Find where the given text appears and provide that cell's center as (x, y) coordinate. 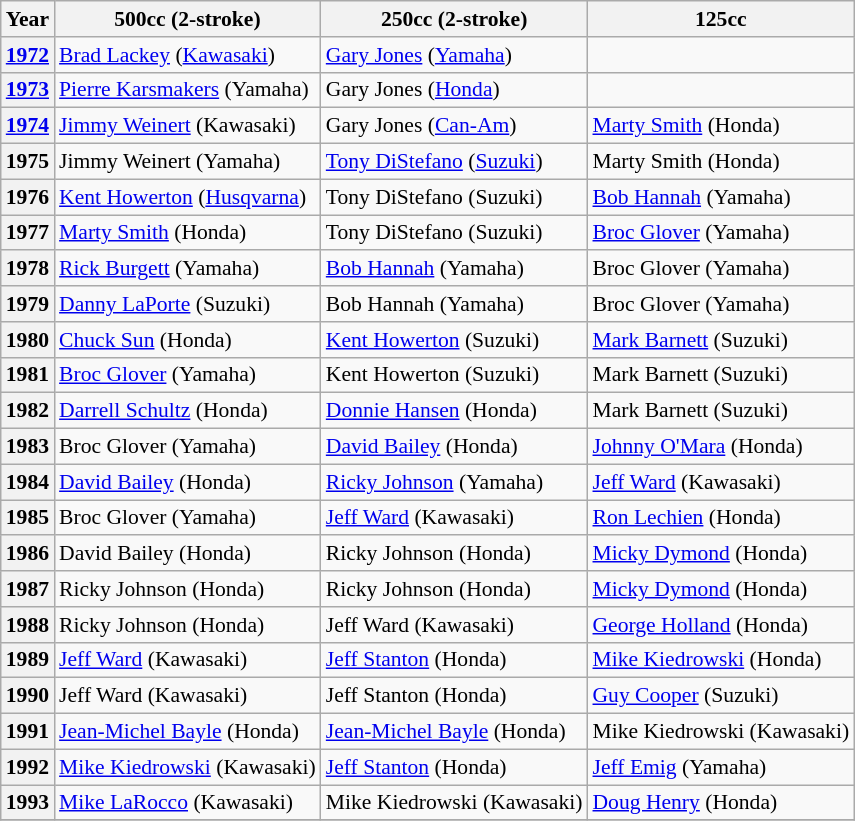
Kent Howerton (Husqvarna) (188, 197)
1989 (28, 660)
1988 (28, 625)
Mike Kiedrowski (Honda) (720, 660)
Jimmy Weinert (Yamaha) (188, 162)
Doug Henry (Honda) (720, 803)
1981 (28, 375)
Darrell Schultz (Honda) (188, 411)
Pierre Karsmakers (Yamaha) (188, 90)
Johnny O'Mara (Honda) (720, 447)
Gary Jones (Can-Am) (454, 126)
Brad Lackey (Kawasaki) (188, 55)
250cc (2-stroke) (454, 19)
Year (28, 19)
1973 (28, 90)
1979 (28, 304)
George Holland (Honda) (720, 625)
Gary Jones (Yamaha) (454, 55)
1978 (28, 269)
1991 (28, 732)
Gary Jones (Honda) (454, 90)
1986 (28, 554)
1974 (28, 126)
500cc (2-stroke) (188, 19)
1975 (28, 162)
125cc (720, 19)
Ron Lechien (Honda) (720, 518)
Danny LaPorte (Suzuki) (188, 304)
1977 (28, 233)
1972 (28, 55)
Donnie Hansen (Honda) (454, 411)
Ricky Johnson (Yamaha) (454, 482)
Jimmy Weinert (Kawasaki) (188, 126)
1983 (28, 447)
Mike LaRocco (Kawasaki) (188, 803)
1985 (28, 518)
1980 (28, 340)
1990 (28, 696)
1992 (28, 767)
1982 (28, 411)
1993 (28, 803)
Guy Cooper (Suzuki) (720, 696)
1984 (28, 482)
Chuck Sun (Honda) (188, 340)
Rick Burgett (Yamaha) (188, 269)
1976 (28, 197)
1987 (28, 589)
Jeff Emig (Yamaha) (720, 767)
